Capture the cell that displays the provided text and extract its (X, Y) central coordinate. 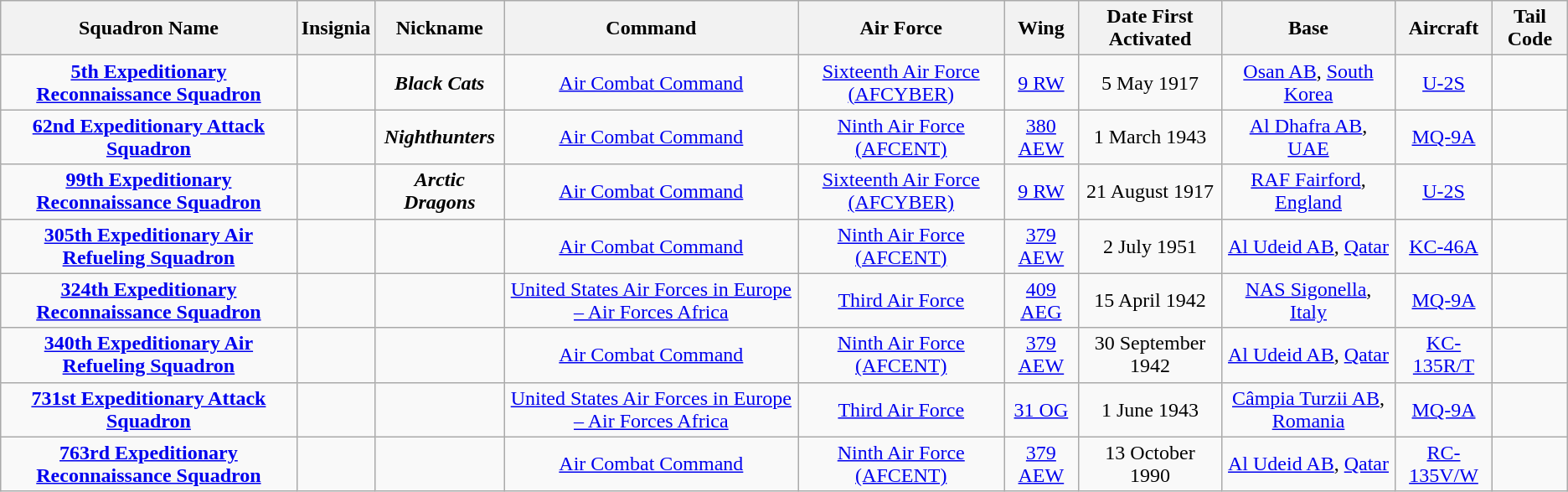
RAF Fairford, England (1308, 191)
RC-135V/W (1443, 464)
99th Expeditionary Reconnaissance Squadron (149, 191)
Câmpia Turzii AB, Romania (1308, 409)
Nickname (440, 28)
Air Force (901, 28)
1 March 1943 (1149, 137)
409 AEG (1042, 300)
Nighthunters (440, 137)
5 May 1917 (1149, 82)
Osan AB, South Korea (1308, 82)
Al Dhafra AB, UAE (1308, 137)
305th Expeditionary Air Refueling Squadron (149, 246)
Date First Activated (1149, 28)
21 August 1917 (1149, 191)
13 October 1990 (1149, 464)
30 September 1942 (1149, 355)
763rd Expeditionary Reconnaissance Squadron (149, 464)
NAS Sigonella, Italy (1308, 300)
380 AEW (1042, 137)
Aircraft (1443, 28)
Wing (1042, 28)
Command (652, 28)
Tail Code (1530, 28)
1 June 1943 (1149, 409)
2 July 1951 (1149, 246)
340th Expeditionary Air Refueling Squadron (149, 355)
731st Expeditionary Attack Squadron (149, 409)
62nd Expeditionary Attack Squadron (149, 137)
KC-135R/T (1443, 355)
Squadron Name (149, 28)
Insignia (336, 28)
KC-46A (1443, 246)
Base (1308, 28)
324th Expeditionary Reconnaissance Squadron (149, 300)
15 April 1942 (1149, 300)
Arctic Dragons (440, 191)
5th Expeditionary Reconnaissance Squadron (149, 82)
Black Cats (440, 82)
31 OG (1042, 409)
